Pinpoint the cell where the given text exists, returning its (x, y) midpoint coordinate. 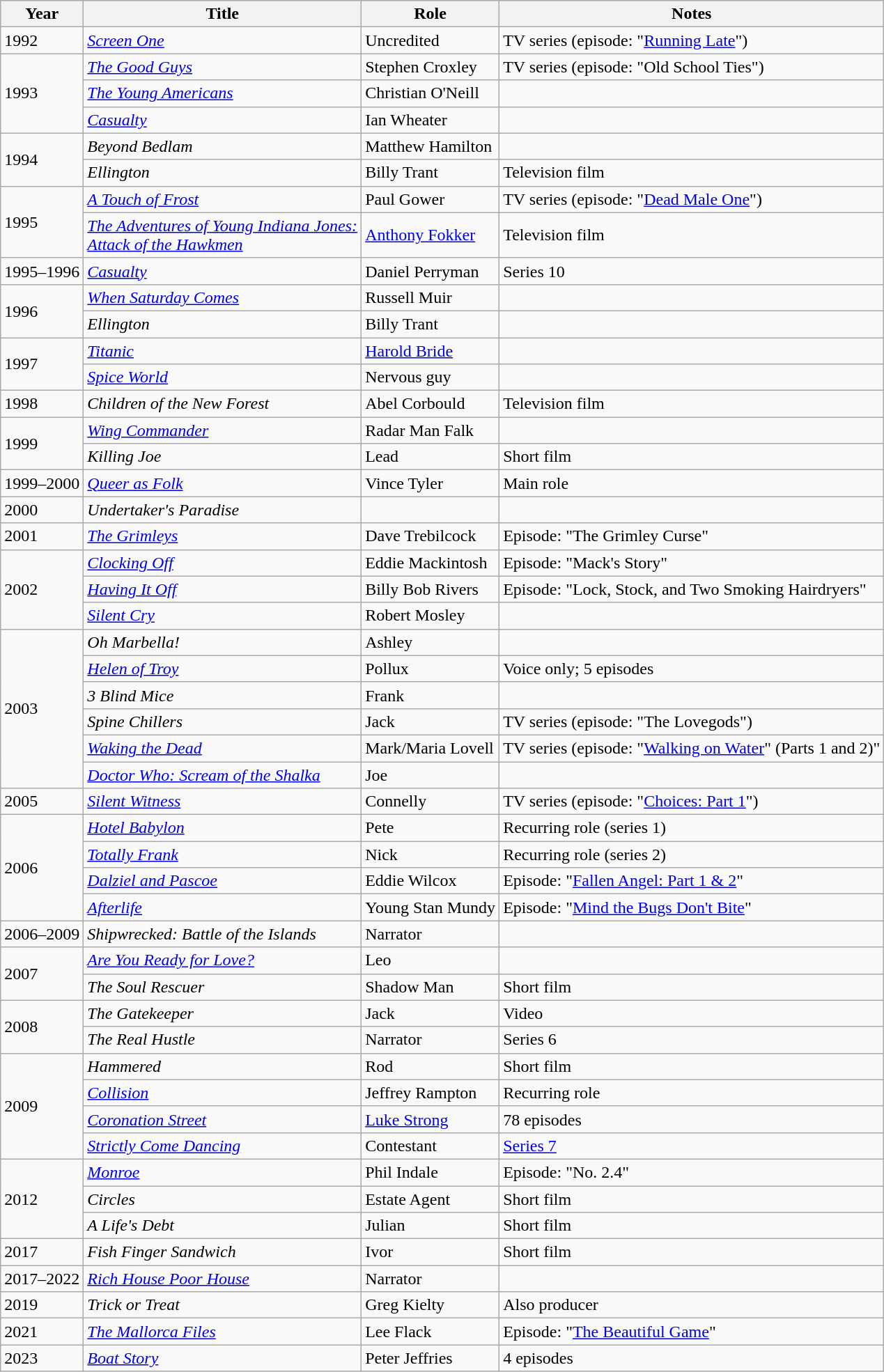
Spine Chillers (223, 722)
Peter Jeffries (431, 1358)
2006 (42, 868)
Undertaker's Paradise (223, 510)
Harold Bride (431, 350)
When Saturday Comes (223, 297)
2009 (42, 1106)
Children of the New Forest (223, 404)
Greg Kielty (431, 1305)
2003 (42, 708)
1995 (42, 221)
Episode: "The Beautiful Game" (692, 1332)
Notes (692, 14)
The Young Americans (223, 93)
Fish Finger Sandwich (223, 1252)
Matthew Hamilton (431, 146)
Russell Muir (431, 297)
Series 10 (692, 271)
A Touch of Frost (223, 199)
Frank (431, 695)
1993 (42, 93)
2001 (42, 536)
Main role (692, 483)
Luke Strong (431, 1119)
2019 (42, 1305)
Also producer (692, 1305)
Spice World (223, 377)
TV series (episode: "Walking on Water" (Parts 1 and 2)" (692, 748)
Collision (223, 1093)
The Real Hustle (223, 1040)
Contestant (431, 1146)
Role (431, 14)
Killing Joe (223, 457)
Hammered (223, 1066)
Joe (431, 775)
Shipwrecked: Battle of the Islands (223, 934)
Lead (431, 457)
2006–2009 (42, 934)
Ian Wheater (431, 120)
2021 (42, 1332)
Episode: "The Grimley Curse" (692, 536)
Totally Frank (223, 855)
Daniel Perryman (431, 271)
Beyond Bedlam (223, 146)
1999 (42, 444)
2012 (42, 1199)
Pete (431, 828)
Lee Flack (431, 1332)
Waking the Dead (223, 748)
Having It Off (223, 589)
3 Blind Mice (223, 695)
Clocking Off (223, 563)
Billy Bob Rivers (431, 589)
Connelly (431, 802)
The Mallorca Files (223, 1332)
Eddie Wilcox (431, 881)
Eddie Mackintosh (431, 563)
Uncredited (431, 40)
Nick (431, 855)
Ivor (431, 1252)
2000 (42, 510)
Radar Man Falk (431, 430)
Afterlife (223, 907)
1997 (42, 364)
Monroe (223, 1172)
Episode: "No. 2.4" (692, 1172)
Series 7 (692, 1146)
Recurring role (series 1) (692, 828)
Coronation Street (223, 1119)
The Grimleys (223, 536)
Jeffrey Rampton (431, 1093)
Robert Mosley (431, 616)
Abel Corbould (431, 404)
Boat Story (223, 1358)
Dave Trebilcock (431, 536)
Titanic (223, 350)
Phil Indale (431, 1172)
1996 (42, 311)
Mark/Maria Lovell (431, 748)
Are You Ready for Love? (223, 960)
2005 (42, 802)
Episode: "Mind the Bugs Don't Bite" (692, 907)
The Adventures of Young Indiana Jones: Attack of the Hawkmen (223, 235)
2017 (42, 1252)
2017–2022 (42, 1279)
2007 (42, 974)
1994 (42, 159)
1999–2000 (42, 483)
Queer as Folk (223, 483)
Video (692, 1013)
Recurring role (series 2) (692, 855)
1998 (42, 404)
Screen One (223, 40)
The Good Guys (223, 67)
Silent Witness (223, 802)
78 episodes (692, 1119)
Nervous guy (431, 377)
Leo (431, 960)
Julian (431, 1226)
2023 (42, 1358)
Hotel Babylon (223, 828)
Christian O'Neill (431, 93)
Shadow Man (431, 987)
Circles (223, 1199)
Oh Marbella! (223, 642)
The Gatekeeper (223, 1013)
Pollux (431, 669)
Estate Agent (431, 1199)
Paul Gower (431, 199)
Recurring role (692, 1093)
Helen of Troy (223, 669)
Stephen Croxley (431, 67)
Young Stan Mundy (431, 907)
Episode: "Lock, Stock, and Two Smoking Hairdryers" (692, 589)
Year (42, 14)
Dalziel and Pascoe (223, 881)
Title (223, 14)
1992 (42, 40)
Doctor Who: Scream of the Shalka (223, 775)
Vince Tyler (431, 483)
Ashley (431, 642)
4 episodes (692, 1358)
TV series (episode: "The Lovegods") (692, 722)
Rod (431, 1066)
Episode: "Fallen Angel: Part 1 & 2" (692, 881)
TV series (episode: "Dead Male One") (692, 199)
Series 6 (692, 1040)
TV series (episode: "Choices: Part 1") (692, 802)
The Soul Rescuer (223, 987)
2002 (42, 589)
Strictly Come Dancing (223, 1146)
TV series (episode: "Old School Ties") (692, 67)
Wing Commander (223, 430)
2008 (42, 1027)
Silent Cry (223, 616)
Trick or Treat (223, 1305)
Rich House Poor House (223, 1279)
A Life's Debt (223, 1226)
Anthony Fokker (431, 235)
Voice only; 5 episodes (692, 669)
Episode: "Mack's Story" (692, 563)
1995–1996 (42, 271)
TV series (episode: "Running Late") (692, 40)
